Find where the given text appears and provide that cell's center as (x, y) coordinate. 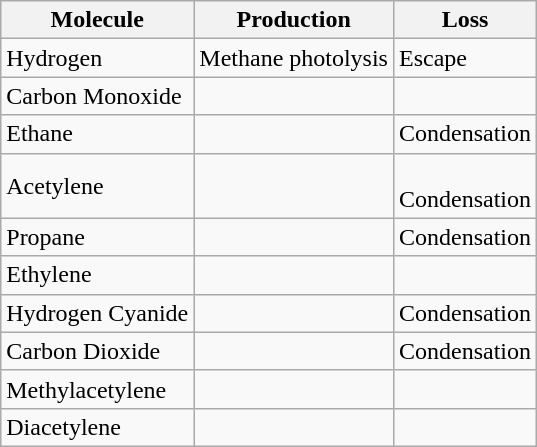
Molecule (98, 20)
Hydrogen Cyanide (98, 313)
Production (294, 20)
Ethylene (98, 275)
Ethane (98, 134)
Methylacetylene (98, 389)
Propane (98, 237)
Methane photolysis (294, 58)
Escape (464, 58)
Acetylene (98, 186)
Hydrogen (98, 58)
Loss (464, 20)
Carbon Dioxide (98, 351)
Diacetylene (98, 427)
Carbon Monoxide (98, 96)
